Return the (x, y) coordinate for the center point of the cell that contains the specified text.  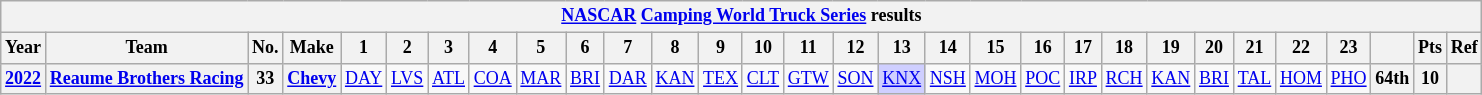
Pts (1430, 48)
POC (1043, 78)
TAL (1254, 78)
NSH (948, 78)
Team (146, 48)
RCH (1124, 78)
4 (492, 48)
LVS (408, 78)
21 (1254, 48)
KNX (902, 78)
17 (1084, 48)
22 (1302, 48)
NASCAR Camping World Truck Series results (742, 16)
5 (541, 48)
CLT (762, 78)
TEX (721, 78)
14 (948, 48)
12 (856, 48)
MAR (541, 78)
HOM (1302, 78)
13 (902, 48)
3 (449, 48)
18 (1124, 48)
9 (721, 48)
23 (1348, 48)
15 (996, 48)
6 (586, 48)
Chevy (312, 78)
Year (24, 48)
IRP (1084, 78)
1 (364, 48)
7 (628, 48)
DAY (364, 78)
Make (312, 48)
DAR (628, 78)
PHO (1348, 78)
ATL (449, 78)
MOH (996, 78)
20 (1214, 48)
2 (408, 48)
33 (266, 78)
Reaume Brothers Racing (146, 78)
64th (1392, 78)
SON (856, 78)
GTW (808, 78)
16 (1043, 48)
Ref (1464, 48)
COA (492, 78)
11 (808, 48)
19 (1171, 48)
2022 (24, 78)
8 (675, 48)
No. (266, 48)
